Return (x, y) of the center of cell containing provided text 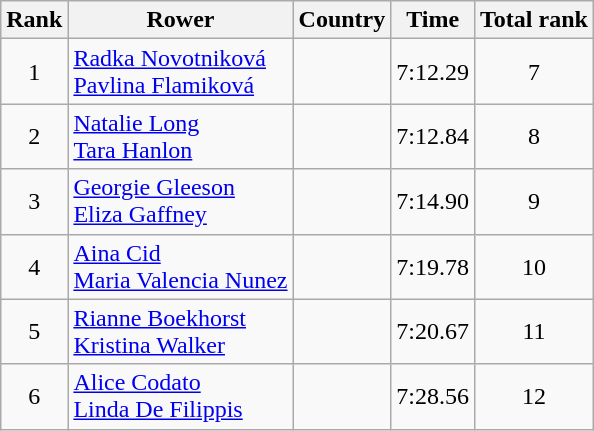
Radka NovotnikováPavlina Flamiková (180, 72)
7:19.78 (433, 266)
Total rank (534, 20)
Time (433, 20)
1 (34, 72)
Aina CidMaria Valencia Nunez (180, 266)
7:12.84 (433, 136)
Georgie GleesonEliza Gaffney (180, 202)
4 (34, 266)
Alice CodatoLinda De Filippis (180, 396)
12 (534, 396)
Country (342, 20)
8 (534, 136)
9 (534, 202)
10 (534, 266)
7:28.56 (433, 396)
5 (34, 332)
7 (534, 72)
3 (34, 202)
7:20.67 (433, 332)
Rower (180, 20)
Natalie LongTara Hanlon (180, 136)
2 (34, 136)
Rank (34, 20)
7:14.90 (433, 202)
Rianne BoekhorstKristina Walker (180, 332)
6 (34, 396)
7:12.29 (433, 72)
11 (534, 332)
